Return (X, Y) of the center of cell containing provided text 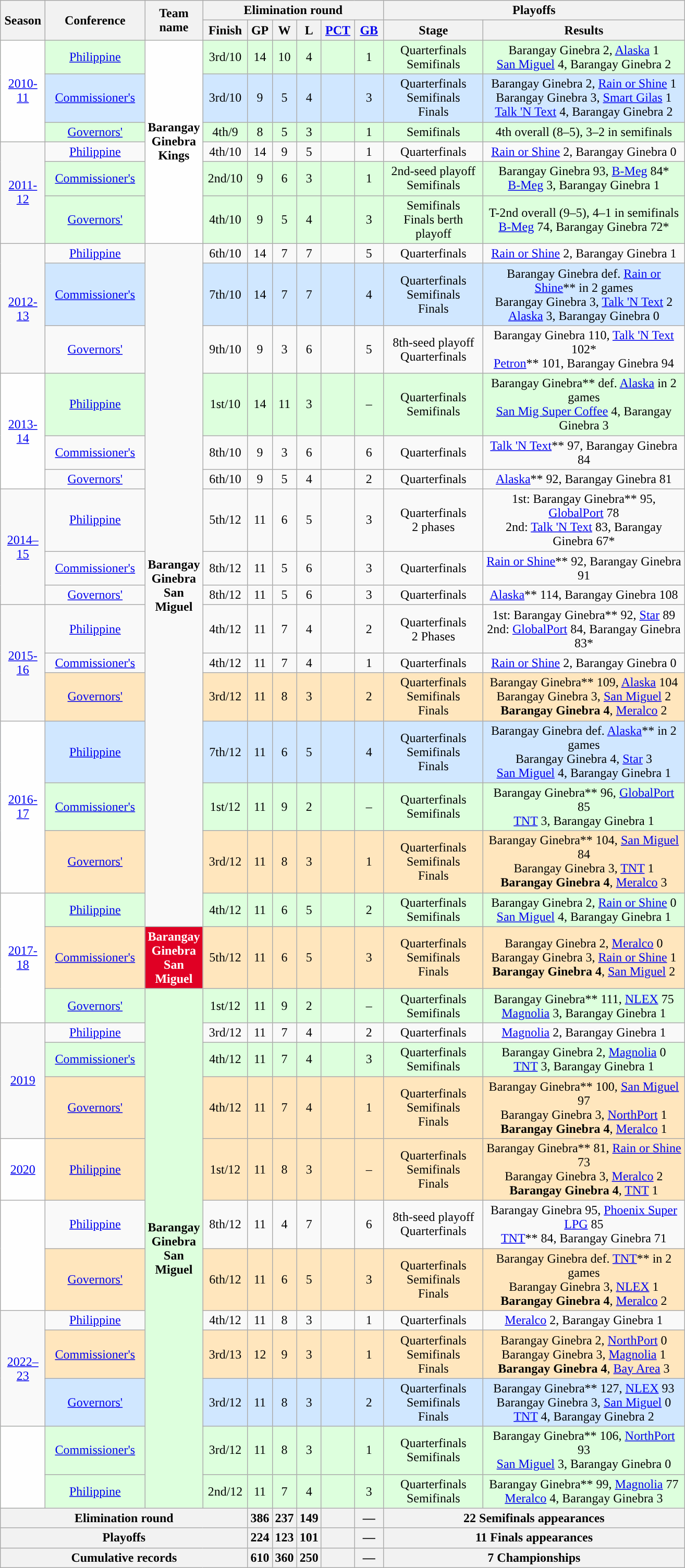
3rd/13 (225, 1354)
Barangay Ginebra 95, Phoenix Super LPG 85TNT** 84, Barangay Ginebra 71 (584, 1225)
2012-13 (23, 308)
Barangay Ginebra** def. Alaska in 2 gamesSan Mig Super Coffee 4, Barangay Ginebra 3 (584, 404)
Quarterfinals2 Phases (434, 629)
2013-14 (23, 431)
Rain or Shine** 92, Barangay Ginebra 91 (584, 568)
Barangay Ginebra** 100, San Miguel 97Barangay Ginebra 3, NorthPort 1Barangay Ginebra 4, Meralco 1 (584, 1108)
Barangay Ginebra** 127, NLEX 93Barangay Ginebra 3, San Miguel 0TNT 4, Barangay Ginebra 2 (584, 1402)
22 Semifinals appearances (534, 1518)
386 (260, 1518)
2nd/10 (225, 178)
SemifinalsFinals berth playoff (434, 219)
149 (309, 1518)
Results (584, 30)
Talk 'N Text** 97, Barangay Ginebra 84 (584, 452)
Barangay Ginebra** 106, NorthPort 93San Miguel 3, Barangay Ginebra 0 (584, 1450)
W (285, 30)
Meralco 2, Barangay Ginebra 1 (584, 1320)
Stage (434, 30)
Barangay Ginebra** 111, NLEX 75Magnolia 3, Barangay Ginebra 1 (584, 1006)
Rain or Shine 2, Barangay Ginebra 1 (584, 253)
Barangay Ginebra** 81, Rain or Shine 73Barangay Ginebra 3, Meralco 2Barangay Ginebra 4, TNT 1 (584, 1169)
250 (309, 1558)
Barangay Ginebra 2, NorthPort 0Barangay Ginebra 3, Magnolia 1Barangay Ginebra 4, Bay Area 3 (584, 1354)
1st/10 (225, 404)
Alaska** 92, Barangay Ginebra 81 (584, 479)
4th/9 (225, 132)
Barangay Ginebra 2, Rain or Shine 1Barangay Ginebra 3, Smart Gilas 1Talk 'N Text 4, Barangay Ginebra 2 (584, 98)
Barangay Ginebra 2, Meralco 0Barangay Ginebra 3, Rain or Shine 1Barangay Ginebra 4, San Miguel 2 (584, 958)
4th overall (8–5), 3–2 in semifinals (584, 132)
Barangay Ginebra** 104, San Miguel 84Barangay Ginebra 3, TNT 1Barangay Ginebra 4, Meralco 3 (584, 862)
Barangay Ginebra Kings (174, 142)
Conference (95, 20)
Barangay Ginebra** 109, Alaska 104Barangay Ginebra 3, San Miguel 2Barangay Ginebra 4, Meralco 2 (584, 697)
360 (285, 1558)
2016-17 (23, 807)
Semifinals (434, 132)
2014–15 (23, 547)
Quarterfinals2 phases (434, 520)
10 (285, 57)
GB (369, 30)
Magnolia 2, Barangay Ginebra 1 (584, 1032)
2019 (23, 1080)
Barangay Ginebra 110, Talk 'N Text 102*Petron** 101, Barangay Ginebra 94 (584, 349)
Barangay Ginebra def. Alaska** in 2 gamesBarangay Ginebra 4, Star 3San Miguel 4, Barangay Ginebra 1 (584, 751)
Barangay Ginebra 93, B-Meg 84*B-Meg 3, Barangay Ginebra 1 (584, 178)
T-2nd overall (9–5), 4–1 in semifinalsB-Meg 74, Barangay Ginebra 72* (584, 219)
2022–23 (23, 1368)
12 (260, 1354)
7th/10 (225, 294)
Team name (174, 20)
6th/12 (225, 1280)
2020 (23, 1169)
Season (23, 20)
2015-16 (23, 663)
237 (285, 1518)
2nd/12 (225, 1491)
224 (260, 1538)
Barangay Ginebra 2, Rain or Shine 0San Miguel 4, Barangay Ginebra 1 (584, 910)
9th/10 (225, 349)
2017-18 (23, 958)
2010-11 (23, 91)
11 Finals appearances (534, 1538)
Barangay Ginebra def. TNT** in 2 gamesBarangay Ginebra 3, NLEX 1Barangay Ginebra 4, Meralco 2 (584, 1280)
2011-12 (23, 193)
123 (285, 1538)
L (309, 30)
7 Championships (534, 1558)
Barangay Ginebra def. Rain or Shine** in 2 gamesBarangay Ginebra 3, Talk 'N Text 2Alaska 3, Barangay Ginebra 0 (584, 294)
Alaska** 114, Barangay Ginebra 108 (584, 595)
1st: Barangay Ginebra** 95, GlobalPort 78 2nd: Talk 'N Text 83, Barangay Ginebra 67* (584, 520)
7th/12 (225, 751)
101 (309, 1538)
2nd-seed playoffSemifinals (434, 178)
GP (260, 30)
Barangay Ginebra 2, Alaska 1San Miguel 4, Barangay Ginebra 2 (584, 57)
Cumulative records (124, 1558)
Finish (225, 30)
PCT (338, 30)
Barangay Ginebra 2, Magnolia 0TNT 3, Barangay Ginebra 1 (584, 1059)
Barangay Ginebra** 96, GlobalPort 85TNT 3, Barangay Ginebra 1 (584, 807)
610 (260, 1558)
1st: Barangay Ginebra** 92, Star 892nd: GlobalPort 84, Barangay Ginebra 83* (584, 629)
8th/10 (225, 452)
Barangay Ginebra** 99, Magnolia 77Meralco 4, Barangay Ginebra 3 (584, 1491)
